Search for the cell housing the specified text and yield its (X, Y) center coordinate. 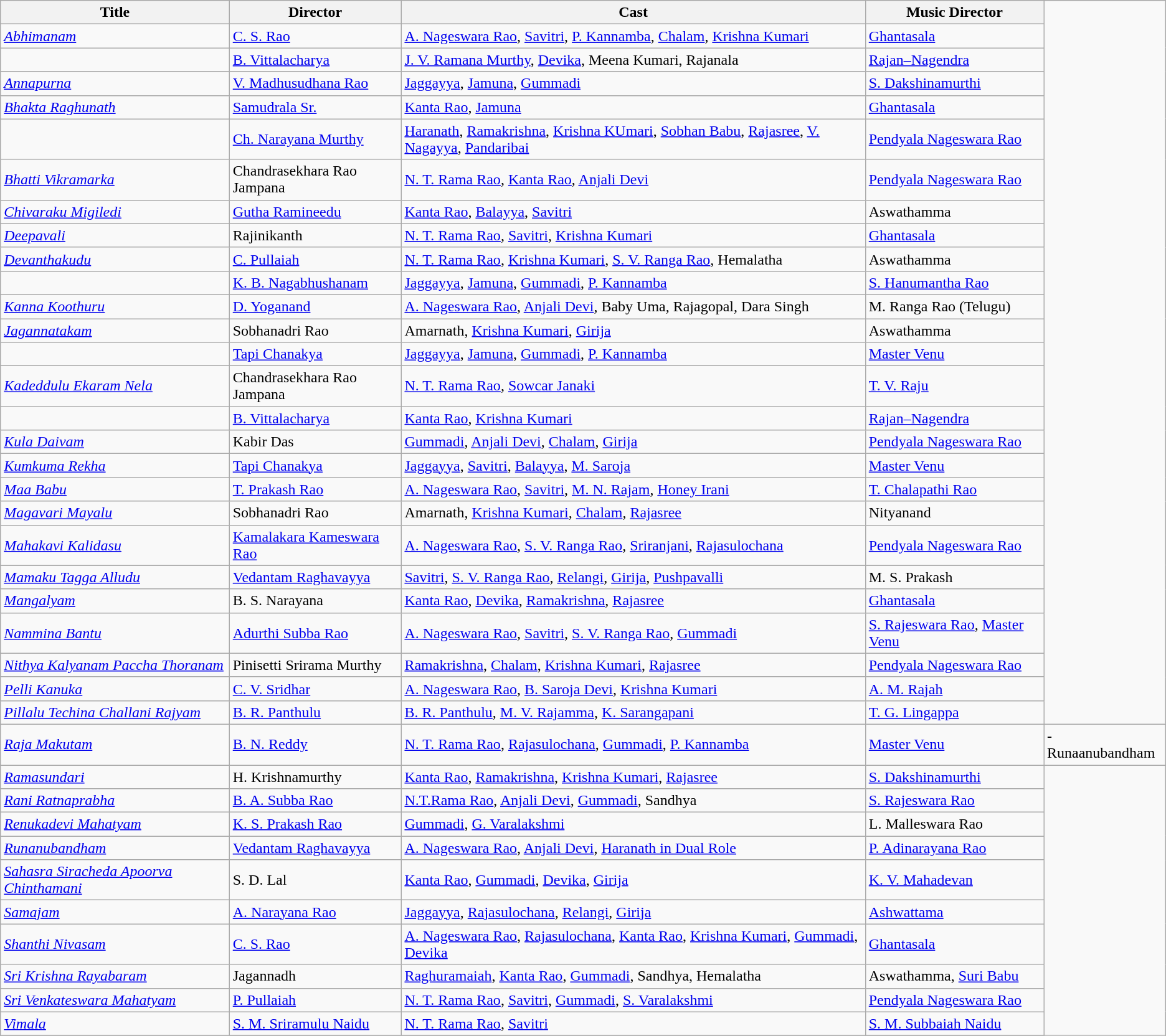
K. B. Nagabhushanam (315, 283)
A. Nageswara Rao, B. Saroja Devi, Krishna Kumari (633, 689)
Gummadi, Anjali Devi, Chalam, Girija (633, 442)
Mamaku Tagga Alludu (115, 577)
Nammina Bantu (115, 633)
T. Prakash Rao (315, 489)
Kanta Rao, Gummadi, Devika, Girija (633, 880)
N. T. Rama Rao, Savitri, Gummadi, S. Varalakshmi (633, 1000)
C. V. Sridhar (315, 689)
Devanthakudu (115, 259)
B. N. Reddy (315, 745)
Abhimanam (115, 36)
S. M. Sriramulu Naidu (315, 1024)
Adurthi Subba Rao (315, 633)
A. Narayana Rao (315, 912)
A. Nageswara Rao, Savitri, P. Kannamba, Chalam, Krishna Kumari (633, 36)
M. S. Prakash (954, 577)
Nityanand (954, 513)
Ashwattama (954, 912)
Ramakrishna, Chalam, Krishna Kumari, Rajasree (633, 665)
P. Pullaiah (315, 1000)
Kanna Koothuru (115, 306)
Deepavali (115, 235)
Vimala (115, 1024)
S. Rajeswara Rao (954, 801)
Raja Makutam (115, 745)
Kanta Rao, Ramakrishna, Krishna Kumari, Rajasree (633, 776)
Pelli Kanuka (115, 689)
N.T.Rama Rao, Anjali Devi, Gummadi, Sandhya (633, 801)
Kanta Rao, Devika, Ramakrishna, Rajasree (633, 601)
H. Krishnamurthy (315, 776)
Aswathamma, Suri Babu (954, 976)
K. V. Mahadevan (954, 880)
N. T. Rama Rao, Savitri (633, 1024)
B. A. Subba Rao (315, 801)
T. Chalapathi Rao (954, 489)
T. G. Lingappa (954, 712)
K. S. Prakash Rao (315, 824)
Sahasra Siracheda Apoorva Chinthamani (115, 880)
Music Director (954, 12)
Mahakavi Kalidasu (115, 545)
A. Nageswara Rao, Anjali Devi, Baby Uma, Rajagopal, Dara Singh (633, 306)
J. V. Ramana Murthy, Devika, Meena Kumari, Rajanala (633, 60)
S. D. Lal (315, 880)
Kabir Das (315, 442)
T. V. Raju (954, 386)
Jaggayya, Rajasulochana, Relangi, Girija (633, 912)
Savitri, S. V. Ranga Rao, Relangi, Girija, Pushpavalli (633, 577)
Kadeddulu Ekaram Nela (115, 386)
A. Nageswara Rao, Anjali Devi, Haranath in Dual Role (633, 848)
Kamalakara Kameswara Rao (315, 545)
Pillalu Techina Challani Rajyam (115, 712)
Kumkuma Rekha (115, 466)
C. Pullaiah (315, 259)
B. S. Narayana (315, 601)
Pinisetti Srirama Murthy (315, 665)
Chivaraku Migiledi (115, 212)
Kula Daivam (115, 442)
Kanta Rao, Krishna Kumari (633, 418)
Jaggayya, Savitri, Balayya, M. Saroja (633, 466)
Bhakta Raghunath (115, 107)
N. T. Rama Rao, Sowcar Janaki (633, 386)
Haranath, Ramakrishna, Krishna KUmari, Sobhan Babu, Rajasree, V. Nagayya, Pandaribai (633, 139)
N. T. Rama Rao, Krishna Kumari, S. V. Ranga Rao, Hemalatha (633, 259)
B. R. Panthulu, M. V. Rajamma, K. Sarangapani (633, 712)
Ch. Narayana Murthy (315, 139)
Gummadi, G. Varalakshmi (633, 824)
Magavari Mayalu (115, 513)
Samajam (115, 912)
Amarnath, Krishna Kumari, Girija (633, 331)
Samudrala Sr. (315, 107)
Jagannadh (315, 976)
P. Adinarayana Rao (954, 848)
Mangalyam (115, 601)
Jaggayya, Jamuna, Gummadi (633, 83)
N. T. Rama Rao, Kanta Rao, Anjali Devi (633, 179)
Nithya Kalyanam Paccha Thoranam (115, 665)
V. Madhusudhana Rao (315, 83)
Annapurna (115, 83)
Shanthi Nivasam (115, 944)
D. Yoganand (315, 306)
L. Malleswara Rao (954, 824)
A. Nageswara Rao, S. V. Ranga Rao, Sriranjani, Rajasulochana (633, 545)
Cast (633, 12)
Director (315, 12)
Title (115, 12)
A. Nageswara Rao, Savitri, M. N. Rajam, Honey Irani (633, 489)
M. Ranga Rao (Telugu) (954, 306)
Sri Krishna Rayabaram (115, 976)
Rajinikanth (315, 235)
Gutha Ramineedu (315, 212)
Kanta Rao, Jamuna (633, 107)
S. M. Subbaiah Naidu (954, 1024)
S. Rajeswara Rao, Master Venu (954, 633)
- Runaanubandham (1105, 745)
Raghuramaiah, Kanta Rao, Gummadi, Sandhya, Hemalatha (633, 976)
Rani Ratnaprabha (115, 801)
A. M. Rajah (954, 689)
B. R. Panthulu (315, 712)
Bhatti Vikramarka (115, 179)
Sri Venkateswara Mahatyam (115, 1000)
Amarnath, Krishna Kumari, Chalam, Rajasree (633, 513)
N. T. Rama Rao, Savitri, Krishna Kumari (633, 235)
Ramasundari (115, 776)
N. T. Rama Rao, Rajasulochana, Gummadi, P. Kannamba (633, 745)
Maa Babu (115, 489)
Kanta Rao, Balayya, Savitri (633, 212)
A. Nageswara Rao, Savitri, S. V. Ranga Rao, Gummadi (633, 633)
Jagannatakam (115, 331)
Renukadevi Mahatyam (115, 824)
S. Hanumantha Rao (954, 283)
A. Nageswara Rao, Rajasulochana, Kanta Rao, Krishna Kumari, Gummadi, Devika (633, 944)
Runanubandham (115, 848)
